Find where the given text appears and provide that cell's center as (x, y) coordinate. 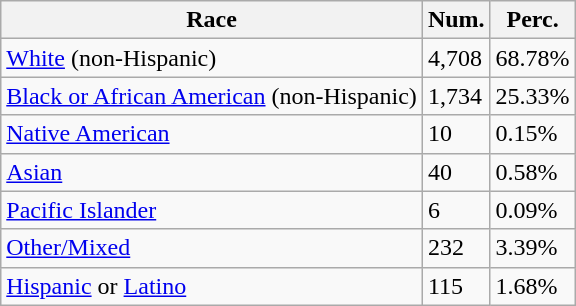
68.78% (532, 58)
1,734 (456, 96)
Perc. (532, 20)
Native American (212, 134)
Asian (212, 172)
White (non-Hispanic) (212, 58)
40 (456, 172)
Num. (456, 20)
10 (456, 134)
232 (456, 248)
Pacific Islander (212, 210)
115 (456, 286)
0.09% (532, 210)
6 (456, 210)
3.39% (532, 248)
1.68% (532, 286)
4,708 (456, 58)
25.33% (532, 96)
Black or African American (non-Hispanic) (212, 96)
0.58% (532, 172)
Hispanic or Latino (212, 286)
Race (212, 20)
0.15% (532, 134)
Other/Mixed (212, 248)
